Identify which cell holds the provided text, then report its [x, y] central coordinate. 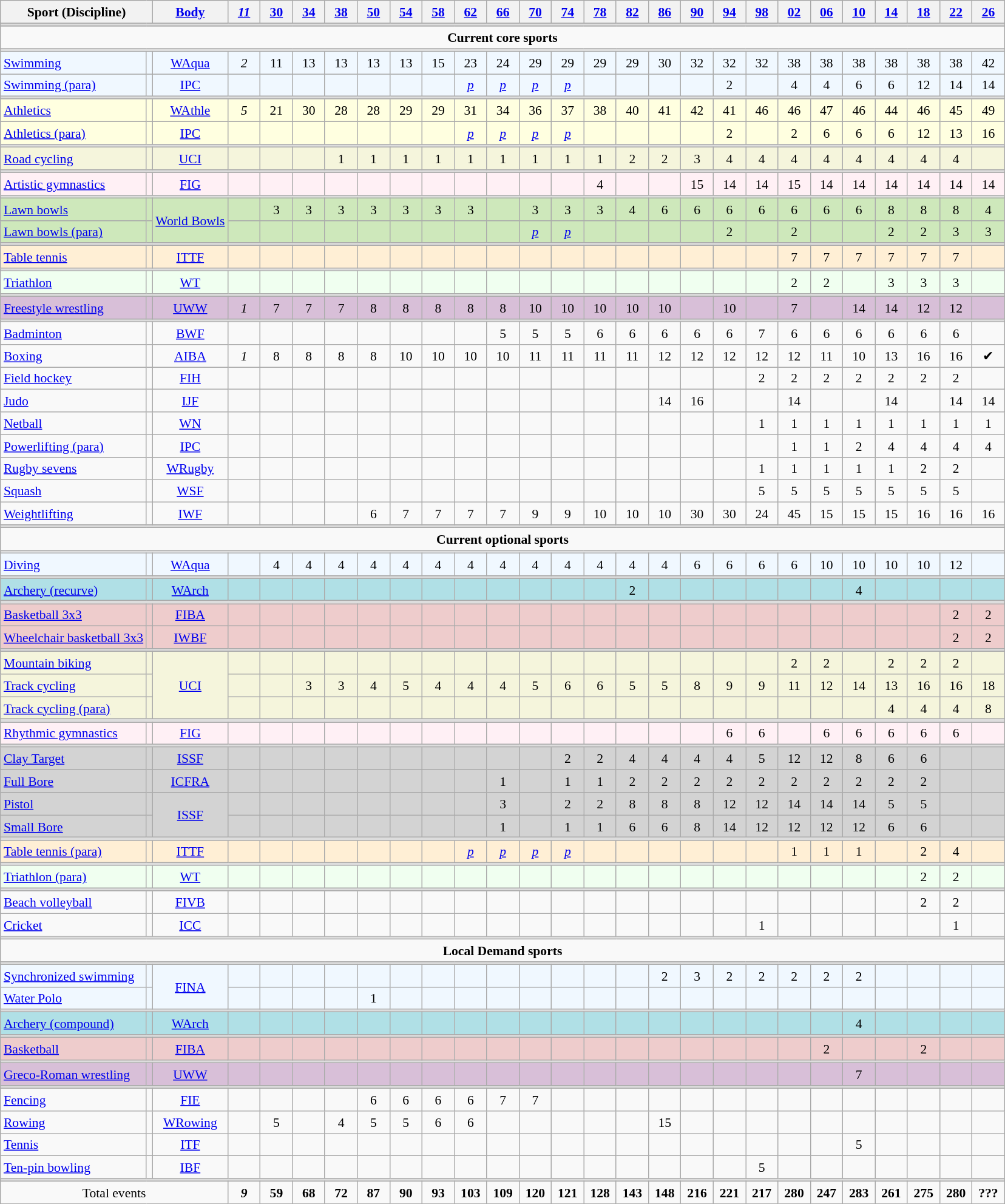
Freestyle wrestling [73, 307]
54 [405, 12]
62 [471, 12]
Cricket [73, 925]
Mountain biking [73, 663]
Athletics [73, 110]
40 [632, 110]
Water Polo [73, 998]
WRugby [190, 468]
37 [568, 110]
Current core sports [502, 38]
Full Bore [73, 780]
Clay Target [73, 759]
??? [988, 1192]
WRowing [190, 1121]
Lawn bowls (para) [73, 232]
121 [568, 1192]
Greco-Roman wrestling [73, 1074]
Triathlon [73, 283]
Diving [73, 564]
ICFRA [190, 780]
82 [632, 12]
Rhythmic gymnastics [73, 733]
283 [859, 1192]
74 [568, 12]
120 [535, 1192]
59 [277, 1192]
221 [729, 1192]
36 [535, 110]
50 [374, 12]
Archery (compound) [73, 1023]
Athletics (para) [73, 132]
Field hockey [73, 377]
143 [632, 1192]
Beach volleyball [73, 902]
IBF [190, 1168]
IWBF [190, 637]
94 [729, 12]
02 [794, 12]
70 [535, 12]
WSF [190, 490]
Lawn bowls [73, 209]
Track cycling [73, 686]
216 [697, 1192]
44 [891, 110]
ICC [190, 925]
Small Bore [73, 827]
FINA [190, 987]
FIE [190, 1100]
Total events [114, 1192]
Road cycling [73, 158]
Basketball 3x3 [73, 614]
217 [762, 1192]
Sport (Discipline) [76, 12]
WAthle [190, 110]
Rowing [73, 1121]
Rugby sevens [73, 468]
98 [762, 12]
26 [988, 12]
261 [891, 1192]
Ten-pin bowling [73, 1168]
87 [374, 1192]
49 [988, 110]
103 [471, 1192]
23 [471, 62]
47 [827, 110]
Artistic gymnastics [73, 183]
FIVB [190, 902]
86 [665, 12]
Fencing [73, 1100]
Pistol [73, 803]
ITF [190, 1145]
AIBA [190, 356]
Triathlon (para) [73, 876]
IWF [190, 513]
22 [955, 12]
Archery (recurve) [73, 590]
Basketball [73, 1049]
58 [438, 12]
Squash [73, 490]
06 [827, 12]
68 [308, 1192]
Wheelchair basketball 3x3 [73, 637]
66 [502, 12]
93 [438, 1192]
247 [827, 1192]
WN [190, 424]
Swimming (para) [73, 85]
Powerlifting (para) [73, 445]
Local Demand sports [502, 950]
Boxing [73, 356]
Table tennis [73, 257]
World Bowls [190, 220]
Body [190, 12]
BWF [190, 333]
✔ [988, 356]
Weightlifting [73, 513]
128 [600, 1192]
Track cycling (para) [73, 708]
78 [600, 12]
FIH [190, 377]
Current optional sports [502, 539]
Badminton [73, 333]
Netball [73, 424]
IJF [190, 401]
Synchronized swimming [73, 976]
275 [924, 1192]
Table tennis (para) [73, 851]
Judo [73, 401]
Swimming [73, 62]
21 [277, 110]
31 [471, 110]
148 [665, 1192]
Tennis [73, 1145]
72 [341, 1192]
109 [502, 1192]
